Search for the cell housing the specified text and yield its (x, y) center coordinate. 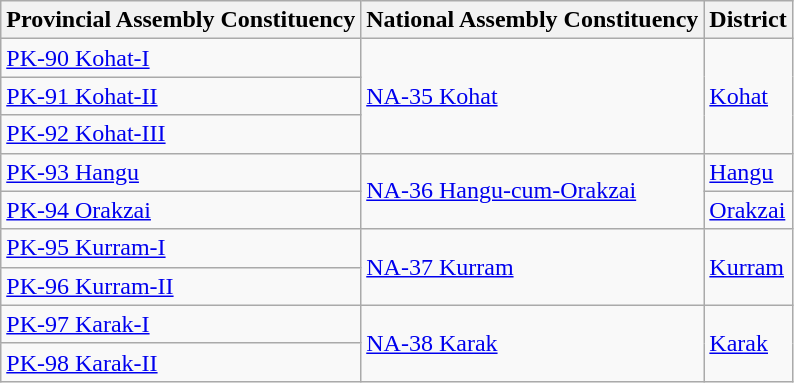
National Assembly Constituency (532, 20)
Kohat (748, 96)
PK-95 Kurram-I (181, 248)
PK-92 Kohat-III (181, 134)
NA-36 Hangu-cum-Orakzai (532, 191)
Kurram (748, 267)
PK-91 Kohat-II (181, 96)
PK-98 Karak-II (181, 362)
Karak (748, 343)
Provincial Assembly Constituency (181, 20)
PK-96 Kurram-II (181, 286)
NA-37 Kurram (532, 267)
NA-38 Karak (532, 343)
NA-35 Kohat (532, 96)
Orakzai (748, 210)
PK-93 Hangu (181, 172)
PK-94 Orakzai (181, 210)
PK-90 Kohat-I (181, 58)
Hangu (748, 172)
District (748, 20)
PK-97 Karak-I (181, 324)
